From the cell containing the given text, extract its center point as [X, Y] coordinate. 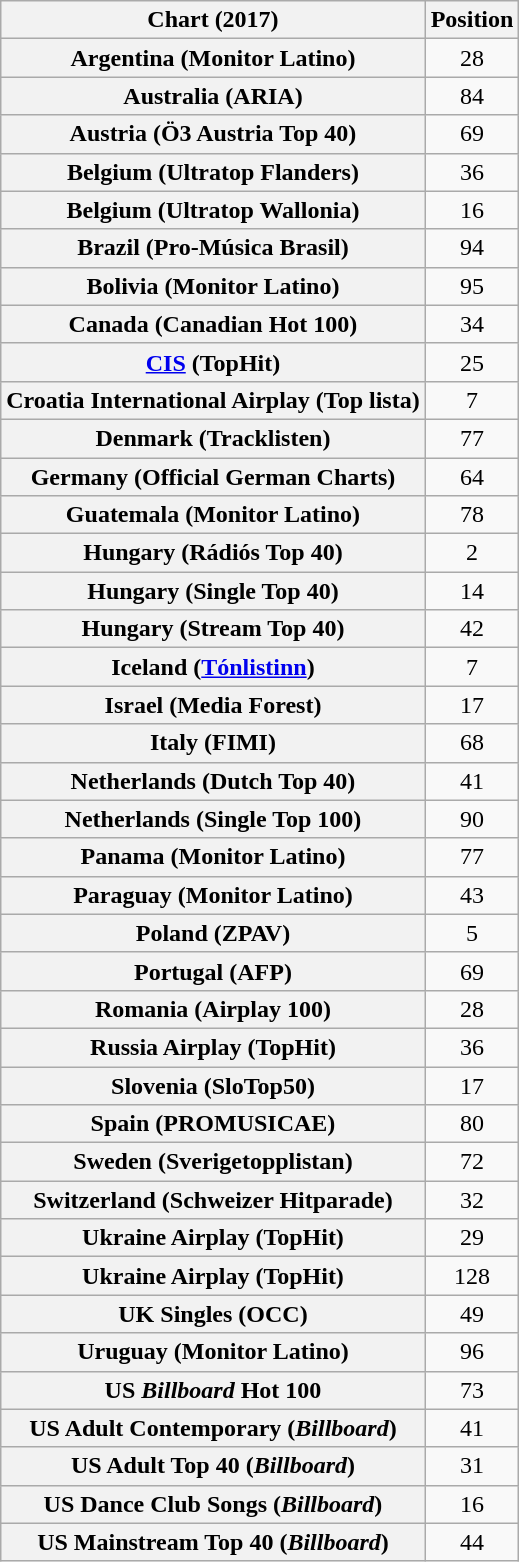
Denmark (Tracklisten) [213, 438]
Brazil (Pro-Música Brasil) [213, 248]
43 [472, 895]
Poland (ZPAV) [213, 933]
US Billboard Hot 100 [213, 1390]
Iceland (Tónlistinn) [213, 667]
78 [472, 515]
73 [472, 1390]
Germany (Official German Charts) [213, 477]
Romania (Airplay 100) [213, 1009]
42 [472, 629]
90 [472, 819]
Portugal (AFP) [213, 971]
68 [472, 743]
UK Singles (OCC) [213, 1314]
Guatemala (Monitor Latino) [213, 515]
US Adult Contemporary (Billboard) [213, 1428]
Israel (Media Forest) [213, 705]
US Dance Club Songs (Billboard) [213, 1504]
94 [472, 248]
Slovenia (SloTop50) [213, 1085]
14 [472, 591]
34 [472, 324]
Australia (ARIA) [213, 96]
95 [472, 286]
US Adult Top 40 (Billboard) [213, 1466]
Italy (FIMI) [213, 743]
84 [472, 96]
Spain (PROMUSICAE) [213, 1124]
Netherlands (Dutch Top 40) [213, 781]
Croatia International Airplay (Top lista) [213, 400]
Position [472, 20]
44 [472, 1542]
Russia Airplay (TopHit) [213, 1047]
5 [472, 933]
US Mainstream Top 40 (Billboard) [213, 1542]
Argentina (Monitor Latino) [213, 58]
Canada (Canadian Hot 100) [213, 324]
Hungary (Stream Top 40) [213, 629]
72 [472, 1162]
Hungary (Single Top 40) [213, 591]
25 [472, 362]
32 [472, 1200]
Sweden (Sverigetopplistan) [213, 1162]
49 [472, 1314]
Paraguay (Monitor Latino) [213, 895]
128 [472, 1276]
Belgium (Ultratop Wallonia) [213, 210]
80 [472, 1124]
96 [472, 1352]
Chart (2017) [213, 20]
Panama (Monitor Latino) [213, 857]
64 [472, 477]
Belgium (Ultratop Flanders) [213, 172]
31 [472, 1466]
Bolivia (Monitor Latino) [213, 286]
Switzerland (Schweizer Hitparade) [213, 1200]
Hungary (Rádiós Top 40) [213, 553]
Netherlands (Single Top 100) [213, 819]
CIS (TopHit) [213, 362]
Uruguay (Monitor Latino) [213, 1352]
Austria (Ö3 Austria Top 40) [213, 134]
29 [472, 1238]
2 [472, 553]
